Find where the given text appears and provide that cell's center as [X, Y] coordinate. 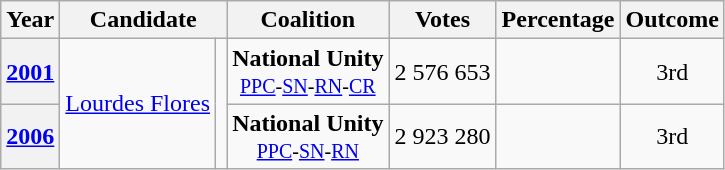
Candidate [144, 20]
2006 [30, 136]
Outcome [672, 20]
Year [30, 20]
Lourdes Flores [138, 104]
Votes [442, 20]
National UnityPPC-SN-RN [308, 136]
National UnityPPC-SN-RN-CR [308, 72]
Coalition [308, 20]
2 923 280 [442, 136]
2 576 653 [442, 72]
Percentage [558, 20]
2001 [30, 72]
